Provide the (x, y) coordinate of the cell's center where the given text is located.  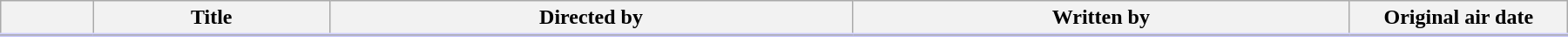
Title (211, 18)
Original air date (1458, 18)
Directed by (591, 18)
Written by (1101, 18)
